Detect which cell encompasses the target text, then output its (x, y) center coordinate. 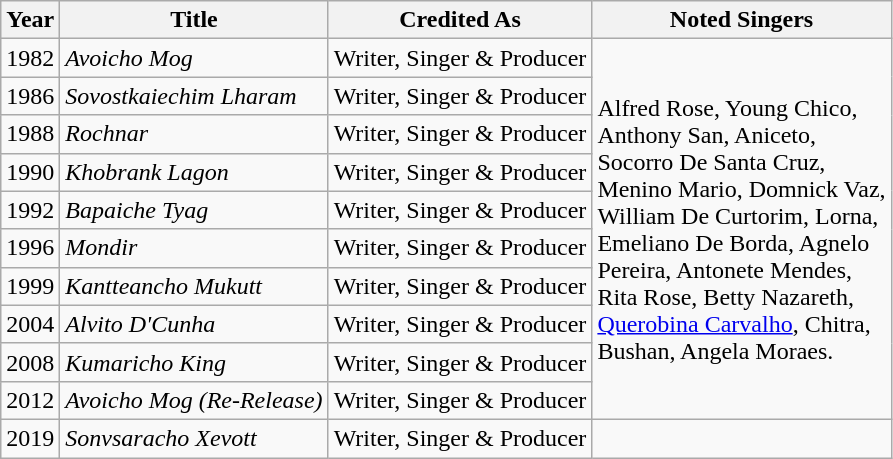
Noted Singers (742, 20)
Alvito D'Cunha (194, 324)
1990 (30, 172)
2004 (30, 324)
1999 (30, 286)
Avoicho Mog (Re-Release) (194, 400)
1986 (30, 96)
Credited As (460, 20)
Kantteancho Mukutt (194, 286)
Sovostkaiechim Lharam (194, 96)
1996 (30, 248)
2019 (30, 438)
Rochnar (194, 134)
2012 (30, 400)
Mondir (194, 248)
Sonvsaracho Xevott (194, 438)
1992 (30, 210)
1982 (30, 58)
Kumaricho King (194, 362)
Avoicho Mog (194, 58)
Khobrank Lagon (194, 172)
Title (194, 20)
Year (30, 20)
2008 (30, 362)
1988 (30, 134)
Bapaiche Tyag (194, 210)
